Provide the [X, Y] coordinate of the cell's center where the given text is located.  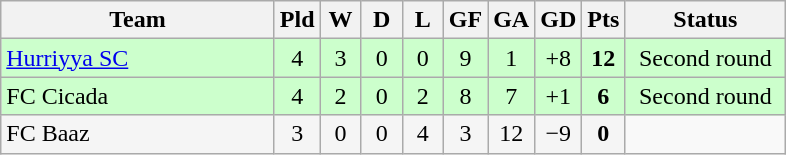
Team [138, 20]
+8 [558, 58]
9 [465, 58]
GD [558, 20]
GA [512, 20]
+1 [558, 96]
1 [512, 58]
W [340, 20]
8 [465, 96]
Pld [297, 20]
Status [706, 20]
6 [604, 96]
Pts [604, 20]
L [422, 20]
FC Baaz [138, 134]
FC Cicada [138, 96]
GF [465, 20]
7 [512, 96]
Hurriyya SC [138, 58]
−9 [558, 134]
D [382, 20]
